Search for the cell housing the specified text and yield its [x, y] center coordinate. 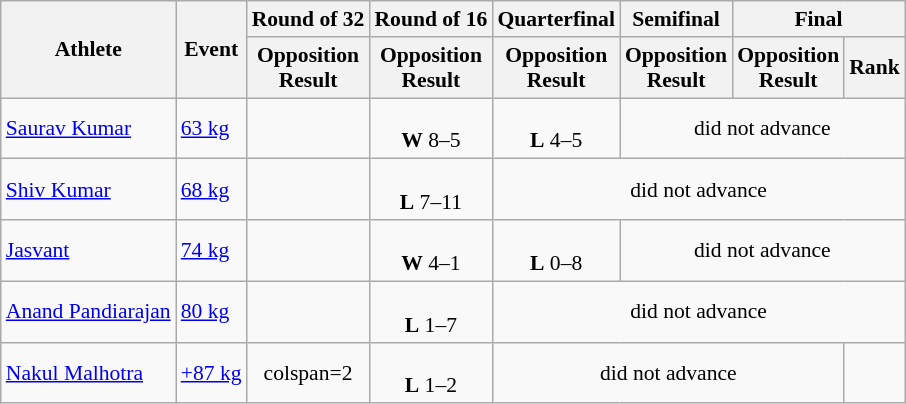
Rank [874, 68]
L 1–7 [430, 312]
Quarterfinal [556, 19]
Round of 16 [430, 19]
W 8–5 [430, 128]
+87 kg [212, 372]
Jasvant [88, 250]
Semifinal [676, 19]
L 0–8 [556, 250]
colspan=2 [308, 372]
L 7–11 [430, 190]
Saurav Kumar [88, 128]
74 kg [212, 250]
Athlete [88, 50]
80 kg [212, 312]
W 4–1 [430, 250]
Shiv Kumar [88, 190]
Nakul Malhotra [88, 372]
Round of 32 [308, 19]
L 1–2 [430, 372]
L 4–5 [556, 128]
Event [212, 50]
Anand Pandiarajan [88, 312]
68 kg [212, 190]
Final [818, 19]
63 kg [212, 128]
